Search for the cell housing the specified text and yield its (X, Y) center coordinate. 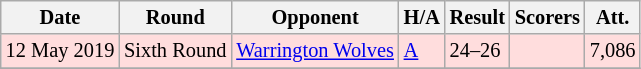
A (422, 51)
Scorers (548, 17)
7,086 (613, 51)
Warrington Wolves (314, 51)
H/A (422, 17)
24–26 (478, 51)
Opponent (314, 17)
Att. (613, 17)
Date (60, 17)
Result (478, 17)
12 May 2019 (60, 51)
Sixth Round (175, 51)
Round (175, 17)
